Search for the cell housing the specified text and yield its (x, y) center coordinate. 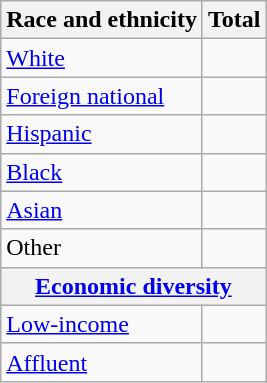
Affluent (102, 362)
Low-income (102, 324)
Other (102, 248)
Race and ethnicity (102, 20)
White (102, 58)
Asian (102, 210)
Foreign national (102, 96)
Economic diversity (134, 286)
Black (102, 172)
Total (234, 20)
Hispanic (102, 134)
